Scan for the cell matching the given text and deliver its (x, y) coordinate at center. 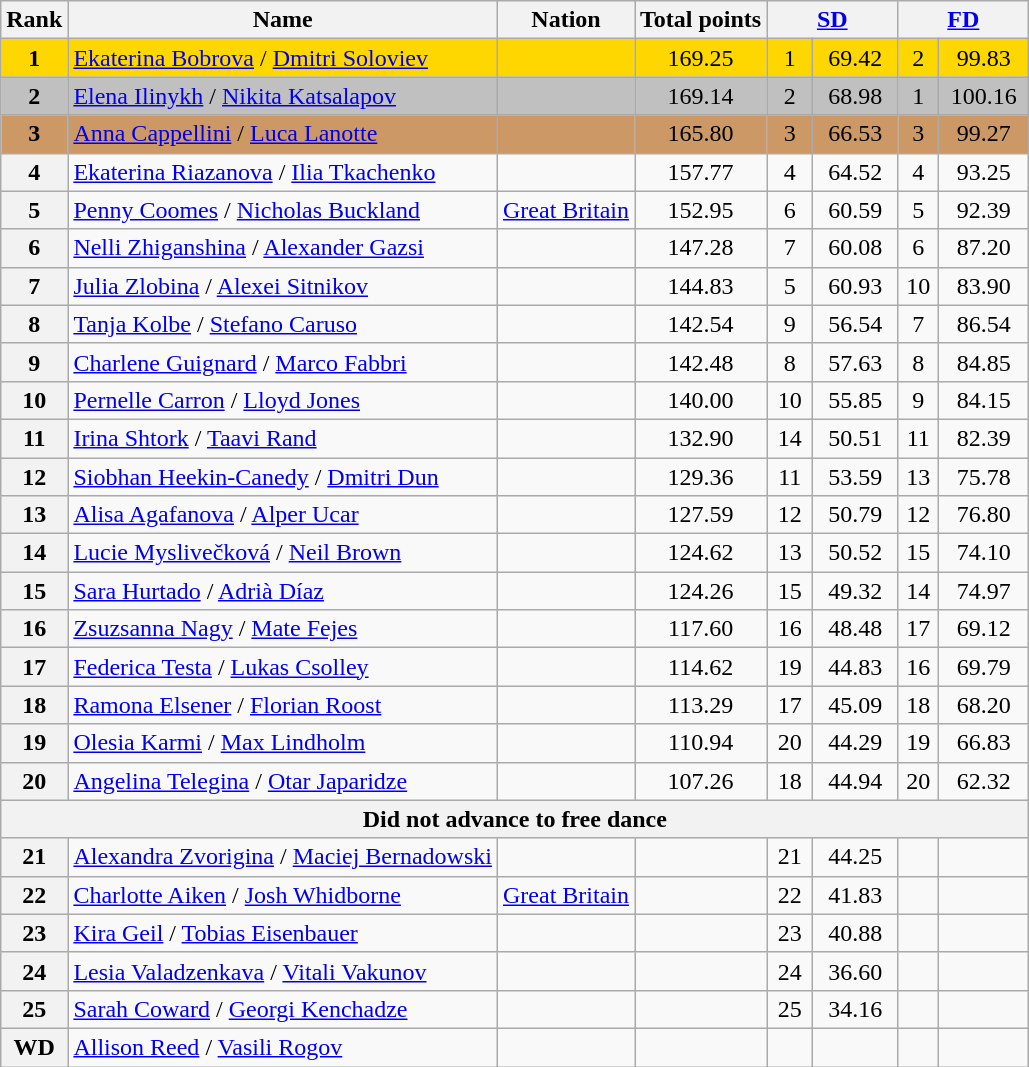
82.39 (984, 438)
50.79 (856, 515)
Pernelle Carron / Lloyd Jones (283, 400)
Ekaterina Bobrova / Dmitri Soloviev (283, 58)
83.90 (984, 286)
Lucie Myslivečková / Neil Brown (283, 553)
Tanja Kolbe / Stefano Caruso (283, 324)
Sarah Coward / Georgi Kenchadze (283, 1009)
66.53 (856, 134)
34.16 (856, 1009)
Kira Geil / Tobias Eisenbauer (283, 933)
53.59 (856, 477)
48.48 (856, 629)
142.48 (700, 362)
57.63 (856, 362)
157.77 (700, 172)
Anna Cappellini / Luca Lanotte (283, 134)
Nelli Zhiganshina / Alexander Gazsi (283, 248)
Alexandra Zvorigina / Maciej Bernadowski (283, 857)
76.80 (984, 515)
84.15 (984, 400)
86.54 (984, 324)
Allison Reed / Vasili Rogov (283, 1047)
49.32 (856, 591)
44.83 (856, 667)
69.79 (984, 667)
Angelina Telegina / Otar Japaridze (283, 781)
140.00 (700, 400)
Charlotte Aiken / Josh Whidborne (283, 895)
74.97 (984, 591)
Total points (700, 20)
Alisa Agafanova / Alper Ucar (283, 515)
60.93 (856, 286)
44.94 (856, 781)
99.27 (984, 134)
107.26 (700, 781)
45.09 (856, 705)
Olesia Karmi / Max Lindholm (283, 743)
Rank (34, 20)
SD (832, 20)
100.16 (984, 96)
60.59 (856, 210)
Sara Hurtado / Adrià Díaz (283, 591)
FD (964, 20)
55.85 (856, 400)
68.98 (856, 96)
36.60 (856, 971)
124.62 (700, 553)
169.14 (700, 96)
44.29 (856, 743)
40.88 (856, 933)
169.25 (700, 58)
74.10 (984, 553)
44.25 (856, 857)
50.51 (856, 438)
132.90 (700, 438)
Name (283, 20)
147.28 (700, 248)
Lesia Valadzenkava / Vitali Vakunov (283, 971)
60.08 (856, 248)
Did not advance to free dance (515, 819)
117.60 (700, 629)
Ekaterina Riazanova / Ilia Tkachenko (283, 172)
66.83 (984, 743)
41.83 (856, 895)
62.32 (984, 781)
Zsuzsanna Nagy / Mate Fejes (283, 629)
Irina Shtork / Taavi Rand (283, 438)
84.85 (984, 362)
92.39 (984, 210)
127.59 (700, 515)
99.83 (984, 58)
Julia Zlobina / Alexei Sitnikov (283, 286)
87.20 (984, 248)
Siobhan Heekin-Canedy / Dmitri Dun (283, 477)
68.20 (984, 705)
129.36 (700, 477)
69.12 (984, 629)
Federica Testa / Lukas Csolley (283, 667)
113.29 (700, 705)
75.78 (984, 477)
110.94 (700, 743)
152.95 (700, 210)
93.25 (984, 172)
Elena Ilinykh / Nikita Katsalapov (283, 96)
Charlene Guignard / Marco Fabbri (283, 362)
Ramona Elsener / Florian Roost (283, 705)
Penny Coomes / Nicholas Buckland (283, 210)
WD (34, 1047)
144.83 (700, 286)
50.52 (856, 553)
142.54 (700, 324)
56.54 (856, 324)
69.42 (856, 58)
124.26 (700, 591)
Nation (566, 20)
165.80 (700, 134)
64.52 (856, 172)
114.62 (700, 667)
